Scan for the cell matching the given text and deliver its (x, y) coordinate at center. 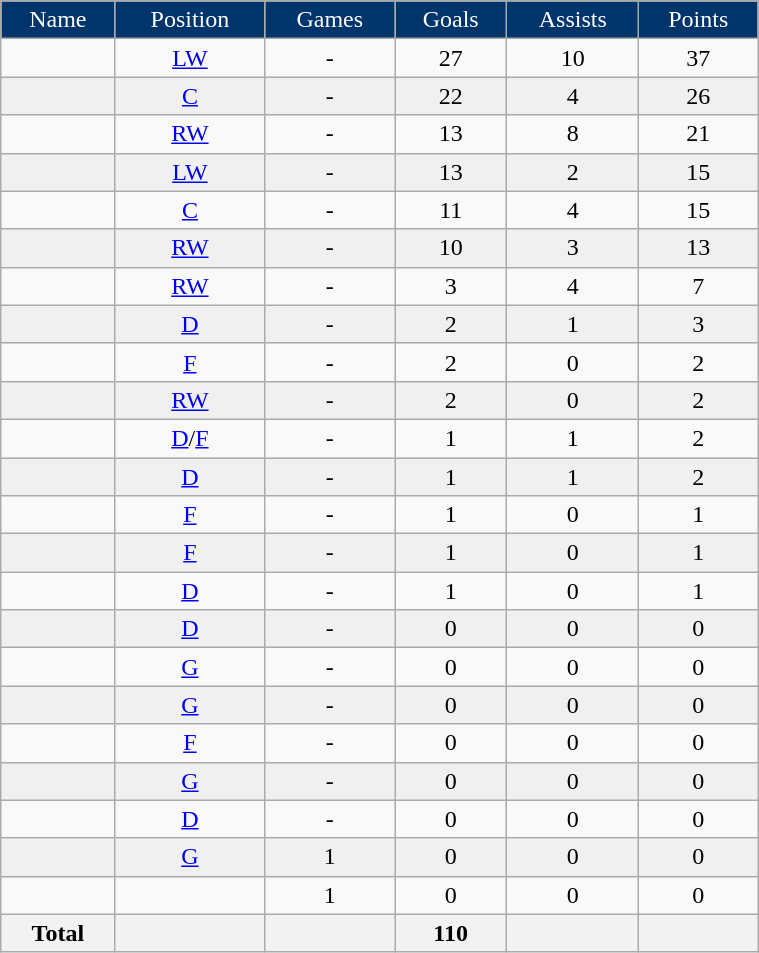
Games (330, 20)
Position (190, 20)
Name (58, 20)
7 (698, 286)
Goals (451, 20)
22 (451, 96)
8 (573, 134)
110 (451, 933)
Total (58, 933)
11 (451, 210)
Assists (573, 20)
Points (698, 20)
D/F (190, 438)
21 (698, 134)
26 (698, 96)
37 (698, 58)
27 (451, 58)
